Scan for the cell matching the given text and deliver its [X, Y] coordinate at center. 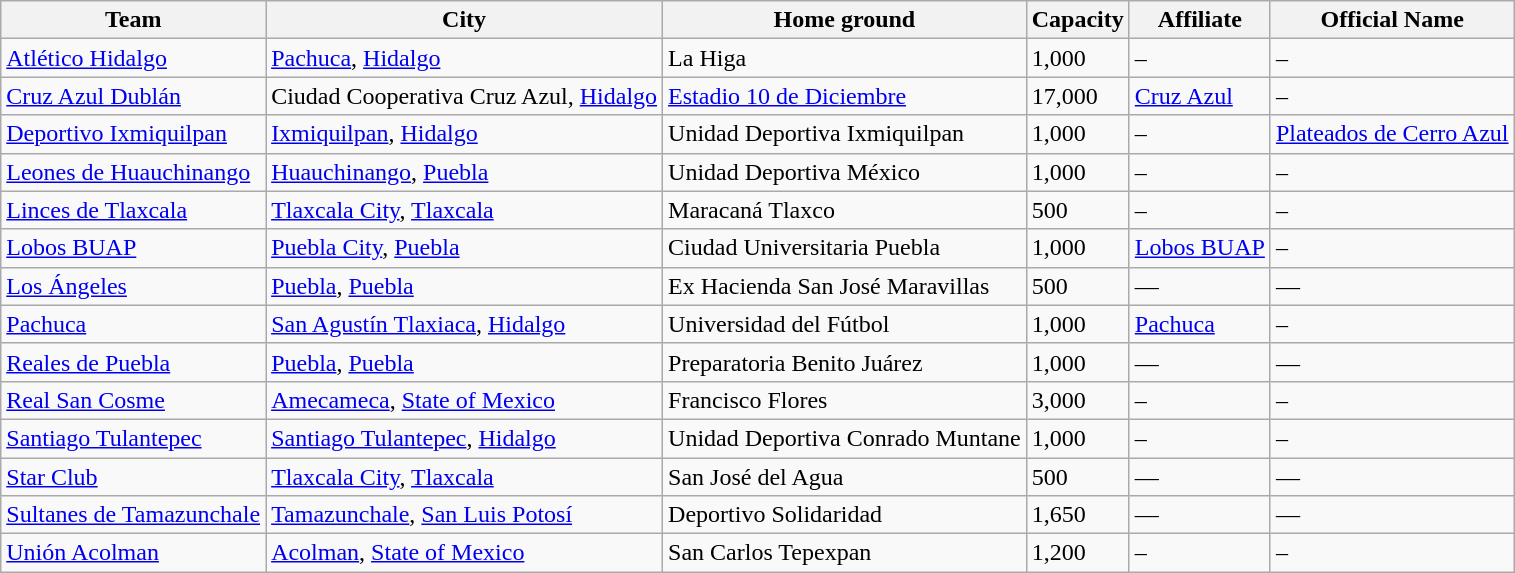
Santiago Tulantepec [134, 438]
Affiliate [1200, 20]
Acolman, State of Mexico [464, 553]
Francisco Flores [845, 400]
Plateados de Cerro Azul [1392, 134]
Amecameca, State of Mexico [464, 400]
Real San Cosme [134, 400]
San José del Agua [845, 477]
Deportivo Ixmiquilpan [134, 134]
Deportivo Solidaridad [845, 515]
Sultanes de Tamazunchale [134, 515]
Reales de Puebla [134, 362]
Unidad Deportiva Conrado Muntane [845, 438]
Ixmiquilpan, Hidalgo [464, 134]
Los Ángeles [134, 286]
Pachuca, Hidalgo [464, 58]
City [464, 20]
Ciudad Universitaria Puebla [845, 248]
Puebla City, Puebla [464, 248]
Team [134, 20]
Capacity [1078, 20]
Santiago Tulantepec, Hidalgo [464, 438]
Official Name [1392, 20]
Linces de Tlaxcala [134, 210]
1,200 [1078, 553]
Unión Acolman [134, 553]
San Agustín Tlaxiaca, Hidalgo [464, 324]
1,650 [1078, 515]
Cruz Azul [1200, 96]
3,000 [1078, 400]
Ex Hacienda San José Maravillas [845, 286]
Preparatoria Benito Juárez [845, 362]
Star Club [134, 477]
Ciudad Cooperativa Cruz Azul, Hidalgo [464, 96]
Universidad del Fútbol [845, 324]
La Higa [845, 58]
Estadio 10 de Diciembre [845, 96]
Home ground [845, 20]
Atlético Hidalgo [134, 58]
Unidad Deportiva Ixmiquilpan [845, 134]
Cruz Azul Dublán [134, 96]
San Carlos Tepexpan [845, 553]
Leones de Huauchinango [134, 172]
Huauchinango, Puebla [464, 172]
Tamazunchale, San Luis Potosí [464, 515]
Maracaná Tlaxco [845, 210]
Unidad Deportiva México [845, 172]
17,000 [1078, 96]
